Pinpoint the cell where the given text exists, returning its [x, y] midpoint coordinate. 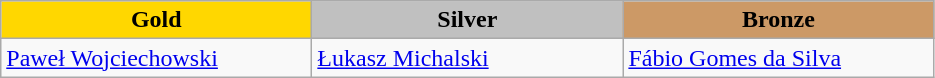
Paweł Wojciechowski [156, 58]
Łukasz Michalski [468, 58]
Bronze [778, 20]
Gold [156, 20]
Fábio Gomes da Silva [778, 58]
Silver [468, 20]
